Provide the (X, Y) coordinate of the cell's center where the given text is located.  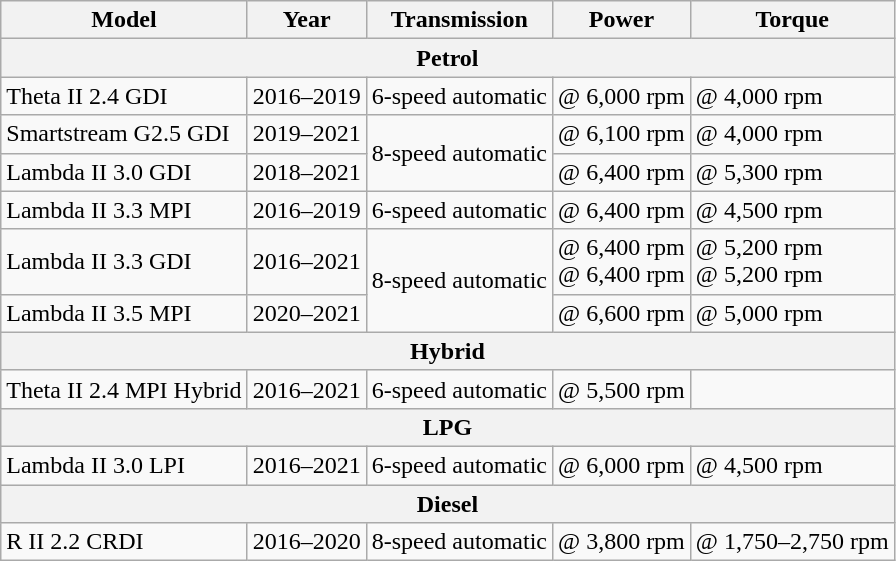
Lambda II 3.3 MPI (124, 210)
Theta II 2.4 MPI Hybrid (124, 389)
@ 6,400 rpm @ 6,400 rpm (621, 262)
Torque (792, 20)
Diesel (448, 503)
Hybrid (448, 351)
2019–2021 (306, 134)
Model (124, 20)
Transmission (459, 20)
Lambda II 3.0 LPI (124, 465)
2016–2020 (306, 542)
@ 1,750–2,750 rpm (792, 542)
@ 5,200 rpm @ 5,200 rpm (792, 262)
@ 5,500 rpm (621, 389)
@ 5,300 rpm (792, 172)
Petrol (448, 58)
R II 2.2 CRDI (124, 542)
2020–2021 (306, 313)
Lambda II 3.5 MPI (124, 313)
@ 3,800 rpm (621, 542)
Lambda II 3.0 GDI (124, 172)
Lambda II 3.3 GDI (124, 262)
@ 6,600 rpm (621, 313)
2018–2021 (306, 172)
Power (621, 20)
@ 5,000 rpm (792, 313)
Year (306, 20)
LPG (448, 427)
@ 6,100 rpm (621, 134)
Smartstream G2.5 GDI (124, 134)
Theta II 2.4 GDI (124, 96)
